Capture the cell that displays the provided text and extract its [x, y] central coordinate. 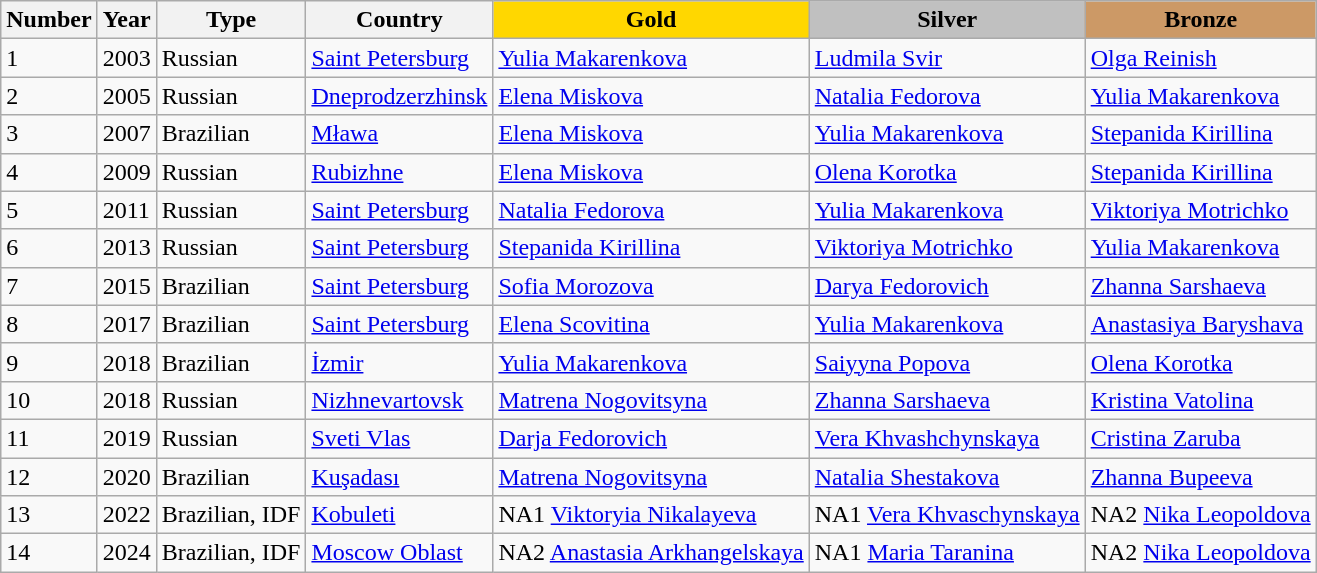
2011 [126, 210]
11 [49, 438]
Vera Khvashchynskaya [947, 438]
2022 [126, 515]
8 [49, 324]
Bronze [1200, 20]
10 [49, 400]
Year [126, 20]
7 [49, 286]
Natalia Shestakova [947, 477]
Nizhnevartovsk [400, 400]
Dneprodzerzhinsk [400, 96]
2013 [126, 248]
Darya Fedorovich [947, 286]
NA1 Maria Taranina [947, 553]
Ludmila Svir [947, 58]
2024 [126, 553]
Mława [400, 134]
5 [49, 210]
2 [49, 96]
9 [49, 362]
3 [49, 134]
2009 [126, 172]
Kristina Vatolina [1200, 400]
2019 [126, 438]
2020 [126, 477]
NA1 Viktoryia Nikalayeva [651, 515]
4 [49, 172]
İzmir [400, 362]
NA1 Vera Khvaschynskaya [947, 515]
Anastasiya Baryshava [1200, 324]
12 [49, 477]
Silver [947, 20]
Cristina Zaruba [1200, 438]
2017 [126, 324]
Number [49, 20]
1 [49, 58]
2015 [126, 286]
14 [49, 553]
2005 [126, 96]
Gold [651, 20]
Sofia Morozova [651, 286]
Kobuleti [400, 515]
2007 [126, 134]
Darja Fedorovich [651, 438]
Moscow Oblast [400, 553]
Olga Reinish [1200, 58]
13 [49, 515]
Sveti Vlas [400, 438]
Country [400, 20]
2003 [126, 58]
Zhanna Bupeeva [1200, 477]
Elena Scovitina [651, 324]
Type [231, 20]
6 [49, 248]
Kuşadası [400, 477]
Rubizhne [400, 172]
NA2 Anastasia Arkhangelskaya [651, 553]
Saiyyna Popova [947, 362]
